Locate the cell with the specified text and output its (X, Y) center coordinate. 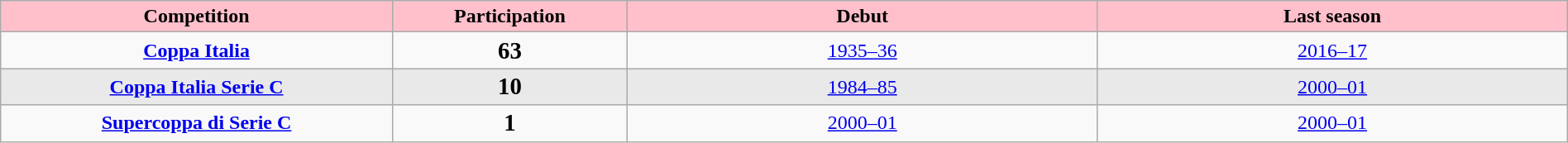
Coppa Italia Serie C (197, 87)
1935–36 (863, 50)
Last season (1332, 17)
1 (509, 123)
Coppa Italia (197, 50)
Supercoppa di Serie C (197, 123)
Participation (509, 17)
10 (509, 87)
63 (509, 50)
Competition (197, 17)
Debut (863, 17)
1984–85 (863, 87)
2016–17 (1332, 50)
